Return (X, Y) of the center of cell containing provided text 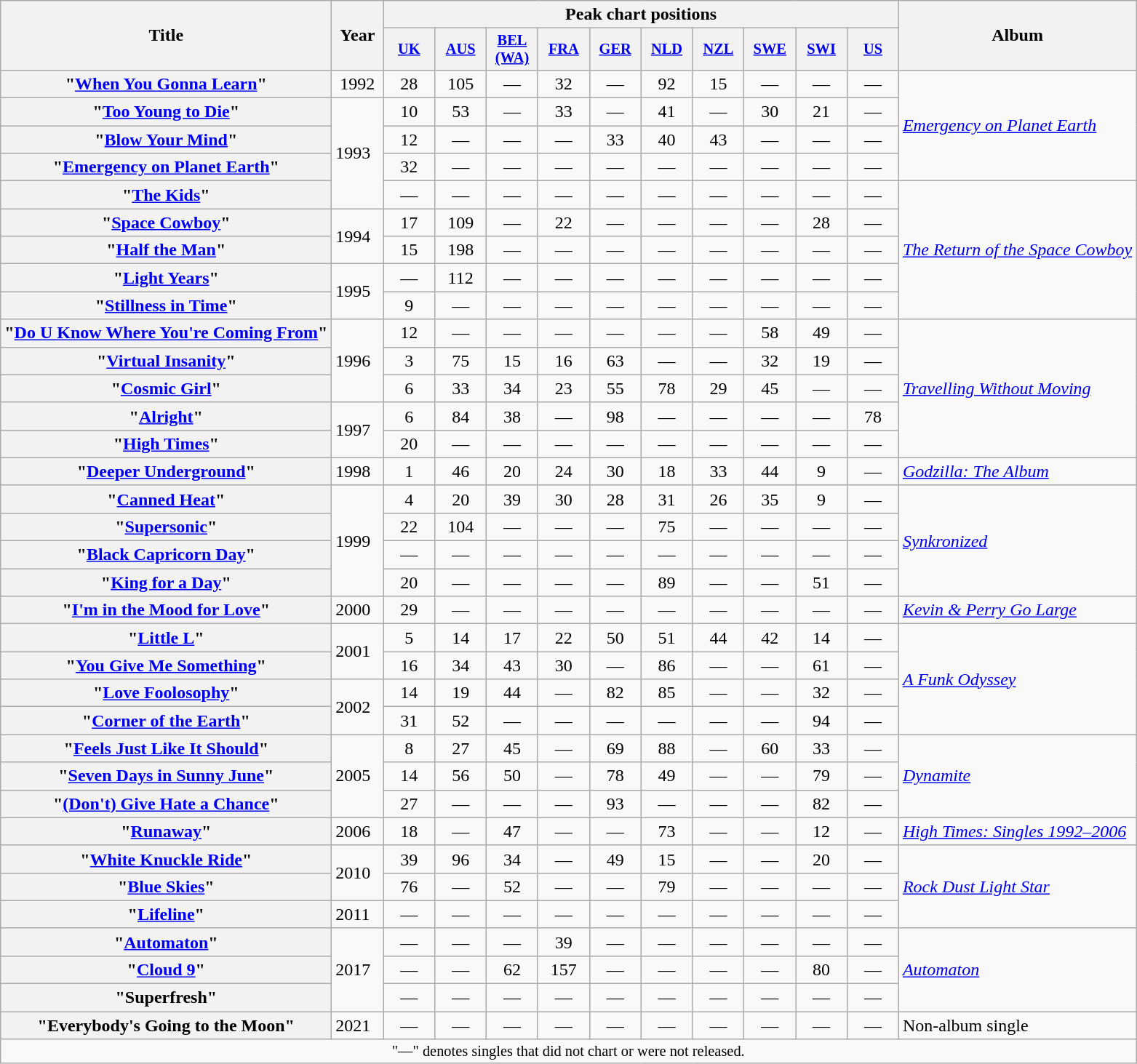
1999 (358, 540)
2021 (358, 1025)
"When You Gonna Learn" (166, 84)
58 (770, 333)
A Funk Odyssey (1017, 679)
"Half the Man" (166, 250)
46 (461, 471)
2000 (358, 610)
"(Don't) Give Hate a Chance" (166, 804)
2006 (358, 831)
"Cosmic Girl" (166, 388)
104 (461, 527)
84 (461, 416)
2010 (358, 873)
"Deeper Underground" (166, 471)
"Emergency on Planet Earth" (166, 167)
1996 (358, 361)
UK (409, 49)
SWI (822, 49)
SWE (770, 49)
"Seven Days in Sunny June" (166, 776)
"King for a Day" (166, 583)
55 (615, 388)
1998 (358, 471)
1992 (358, 84)
Emergency on Planet Earth (1017, 125)
Year (358, 36)
"Black Capricorn Day" (166, 555)
FRA (563, 49)
"Too Young to Die" (166, 112)
"Everybody's Going to the Moon" (166, 1025)
2002 (358, 707)
62 (512, 969)
"Lifeline" (166, 914)
61 (822, 665)
47 (512, 831)
105 (461, 84)
69 (615, 748)
"Corner of the Earth" (166, 721)
Automaton (1017, 969)
23 (563, 388)
"Light Years" (166, 278)
"Blue Skies" (166, 887)
"Canned Heat" (166, 499)
86 (666, 665)
"Runaway" (166, 831)
56 (461, 776)
92 (666, 84)
"Alright" (166, 416)
8 (409, 748)
"Automaton" (166, 942)
High Times: Singles 1992–2006 (1017, 831)
109 (461, 223)
80 (822, 969)
AUS (461, 49)
88 (666, 748)
"Do U Know Where You're Coming From" (166, 333)
63 (615, 361)
2011 (358, 914)
3 (409, 361)
40 (666, 140)
35 (770, 499)
Godzilla: The Album (1017, 471)
NLD (666, 49)
94 (822, 721)
Kevin & Perry Go Large (1017, 610)
24 (563, 471)
5 (409, 638)
93 (615, 804)
"Little L" (166, 638)
NZL (719, 49)
1994 (358, 236)
"Virtual Insanity" (166, 361)
"The Kids" (166, 195)
76 (409, 887)
60 (770, 748)
"White Knuckle Ride" (166, 859)
1995 (358, 292)
Dynamite (1017, 776)
2005 (358, 776)
1997 (358, 430)
96 (461, 859)
157 (563, 969)
1 (409, 471)
10 (409, 112)
1993 (358, 153)
"I'm in the Mood for Love" (166, 610)
112 (461, 278)
Non-album single (1017, 1025)
2001 (358, 652)
26 (719, 499)
"Feels Just Like It Should" (166, 748)
"Cloud 9" (166, 969)
53 (461, 112)
"You Give Me Something" (166, 665)
98 (615, 416)
GER (615, 49)
Travelling Without Moving (1017, 388)
Peak chart positions (642, 15)
"Supersonic" (166, 527)
Album (1017, 36)
"—" denotes singles that did not chart or were not released. (569, 1052)
89 (666, 583)
"Space Cowboy" (166, 223)
Rock Dust Light Star (1017, 887)
41 (666, 112)
73 (666, 831)
38 (512, 416)
Title (166, 36)
198 (461, 250)
21 (822, 112)
"High Times" (166, 444)
"Superfresh" (166, 998)
The Return of the Space Cowboy (1017, 250)
"Blow Your Mind" (166, 140)
Synkronized (1017, 540)
BEL(WA) (512, 49)
2017 (358, 969)
US (873, 49)
"Stillness in Time" (166, 305)
4 (409, 499)
42 (770, 638)
85 (666, 693)
"Love Foolosophy" (166, 693)
